Detect which cell encompasses the target text, then output its [x, y] center coordinate. 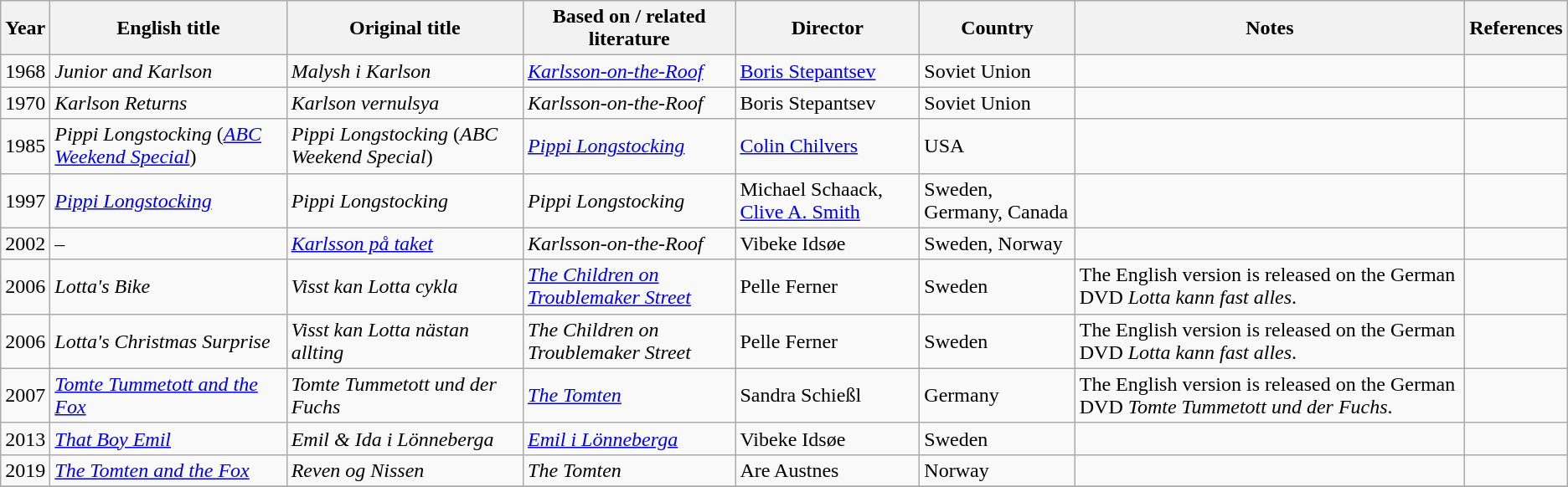
English title [168, 28]
Malysh i Karlson [405, 71]
Notes [1270, 28]
Sandra Schießl [828, 395]
USA [997, 146]
Karlson Returns [168, 103]
That Boy Emil [168, 438]
Emil i Lönneberga [630, 438]
Director [828, 28]
Reven og Nissen [405, 470]
1997 [25, 201]
Visst kan Lotta nästan allting [405, 341]
References [1516, 28]
Emil & Ida i Lönneberga [405, 438]
Tomte Tummetott und der Fuchs [405, 395]
Lotta's Christmas Surprise [168, 341]
Michael Schaack, Clive A. Smith [828, 201]
Visst kan Lotta cykla [405, 286]
2019 [25, 470]
2002 [25, 243]
Are Austnes [828, 470]
The Tomten and the Fox [168, 470]
Colin Chilvers [828, 146]
Sweden, Norway [997, 243]
Karlson vernulsya [405, 103]
1968 [25, 71]
Country [997, 28]
2007 [25, 395]
Norway [997, 470]
1985 [25, 146]
– [168, 243]
Tomte Tummetott and the Fox [168, 395]
Lotta's Bike [168, 286]
1970 [25, 103]
2013 [25, 438]
Year [25, 28]
Sweden, Germany, Canada [997, 201]
Karlsson på taket [405, 243]
The English version is released on the German DVD Tomte Tummetott und der Fuchs. [1270, 395]
Based on / related literature [630, 28]
Junior and Karlson [168, 71]
Germany [997, 395]
Original title [405, 28]
